Output the [x, y] coordinate of the center of the cell containing the given text.  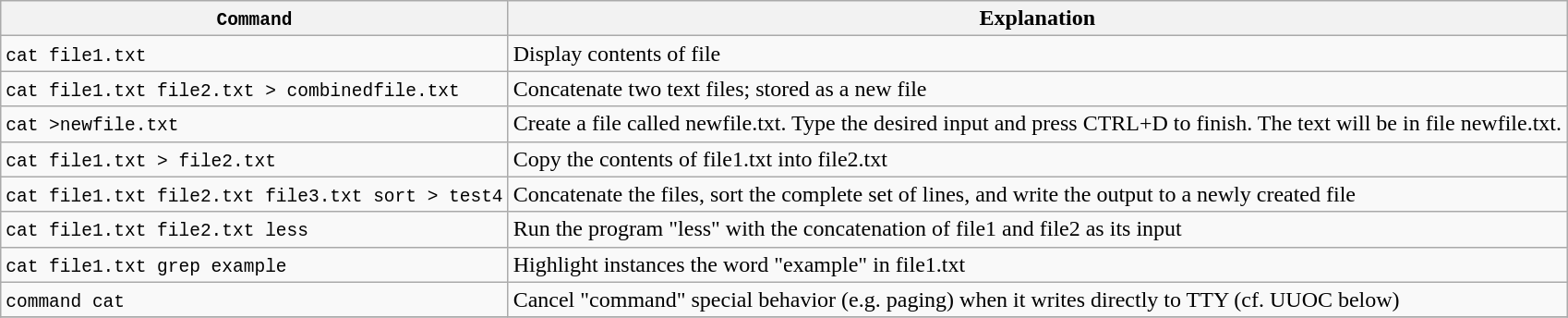
Highlight instances the word "example" in file1.txt [1037, 264]
cat file1.txt grep example [255, 264]
cat file1.txt file2.txt file3.txt sort > test4 [255, 194]
Run the program "less" with the concatenation of file1 and file2 as its input [1037, 229]
command cat [255, 300]
Create a file called newfile.txt. Type the desired input and press CTRL+D to finish. The text will be in file newfile.txt. [1037, 124]
Concatenate two text files; stored as a new file [1037, 89]
Explanation [1037, 18]
Cancel "command" special behavior (e.g. paging) when it writes directly to TTY (cf. UUOC below) [1037, 300]
cat file1.txt > file2.txt [255, 159]
Copy the contents of file1.txt into file2.txt [1037, 159]
Display contents of file [1037, 54]
Command [255, 18]
cat file1.txt file2.txt > combinedfile.txt [255, 89]
Concatenate the files, sort the complete set of lines, and write the output to a newly created file [1037, 194]
cat file1.txt file2.txt less [255, 229]
cat >newfile.txt [255, 124]
cat file1.txt [255, 54]
